Search for the cell housing the specified text and yield its [X, Y] center coordinate. 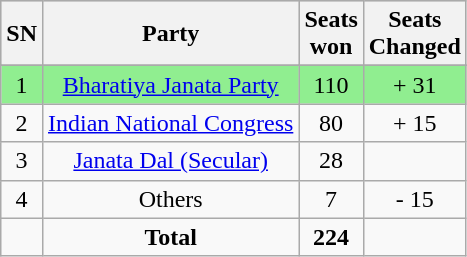
224 [331, 237]
28 [331, 161]
Seats Changed [414, 34]
1 [22, 85]
Seatswon [331, 34]
80 [331, 123]
SN [22, 34]
- 15 [414, 199]
4 [22, 199]
7 [331, 199]
110 [331, 85]
Janata Dal (Secular) [170, 161]
Party [170, 34]
+ 31 [414, 85]
3 [22, 161]
2 [22, 123]
Indian National Congress [170, 123]
Total [170, 237]
+ 15 [414, 123]
Others [170, 199]
Bharatiya Janata Party [170, 85]
